Output the [X, Y] coordinate of the center of the cell containing the given text.  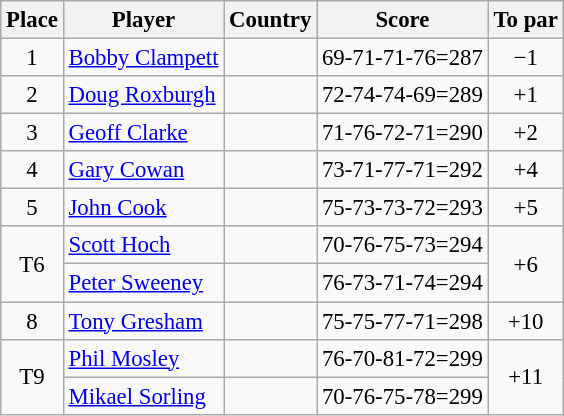
Tony Gresham [144, 321]
69-71-71-76=287 [403, 58]
Place [32, 20]
+11 [526, 376]
John Cook [144, 208]
76-70-81-72=299 [403, 358]
+4 [526, 170]
4 [32, 170]
76-73-71-74=294 [403, 283]
Geoff Clarke [144, 133]
70-76-75-73=294 [403, 245]
1 [32, 58]
T9 [32, 376]
Phil Mosley [144, 358]
−1 [526, 58]
T6 [32, 264]
Gary Cowan [144, 170]
8 [32, 321]
Doug Roxburgh [144, 95]
5 [32, 208]
75-73-73-72=293 [403, 208]
+5 [526, 208]
71-76-72-71=290 [403, 133]
To par [526, 20]
Peter Sweeney [144, 283]
+1 [526, 95]
+6 [526, 264]
3 [32, 133]
+10 [526, 321]
Bobby Clampett [144, 58]
Scott Hoch [144, 245]
73-71-77-71=292 [403, 170]
Mikael Sorling [144, 396]
75-75-77-71=298 [403, 321]
70-76-75-78=299 [403, 396]
2 [32, 95]
Country [270, 20]
Player [144, 20]
Score [403, 20]
72-74-74-69=289 [403, 95]
+2 [526, 133]
